Search for the cell housing the specified text and yield its [x, y] center coordinate. 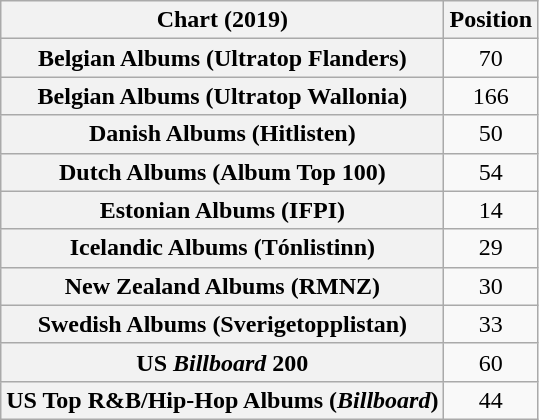
Chart (2019) [222, 20]
60 [491, 362]
Swedish Albums (Sverigetopplistan) [222, 324]
14 [491, 210]
US Billboard 200 [222, 362]
50 [491, 134]
New Zealand Albums (RMNZ) [222, 286]
Belgian Albums (Ultratop Flanders) [222, 58]
166 [491, 96]
US Top R&B/Hip-Hop Albums (Billboard) [222, 400]
Icelandic Albums (Tónlistinn) [222, 248]
29 [491, 248]
Belgian Albums (Ultratop Wallonia) [222, 96]
44 [491, 400]
Dutch Albums (Album Top 100) [222, 172]
Danish Albums (Hitlisten) [222, 134]
Estonian Albums (IFPI) [222, 210]
33 [491, 324]
70 [491, 58]
30 [491, 286]
54 [491, 172]
Position [491, 20]
